Detect which cell encompasses the target text, then output its [x, y] center coordinate. 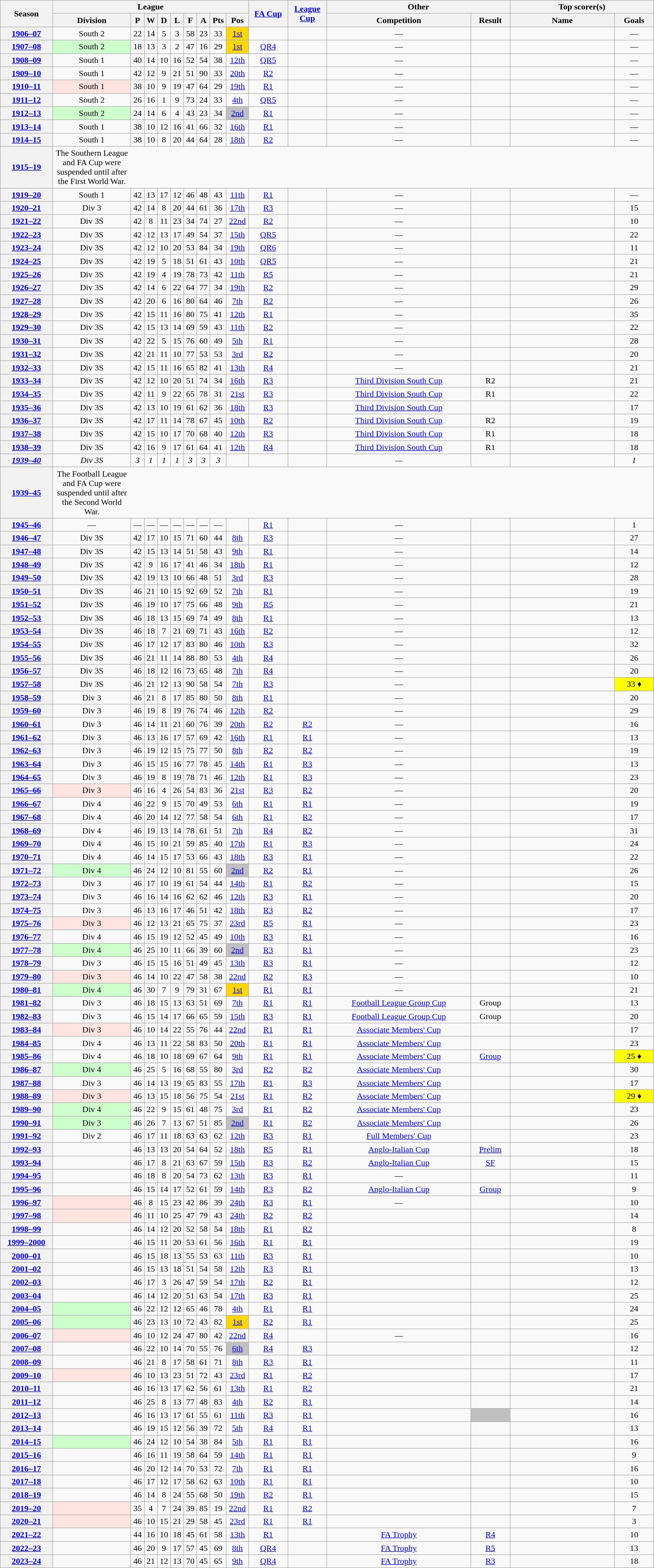
1963–64 [27, 764]
2000–01 [27, 1256]
88 [190, 657]
2020–21 [27, 1522]
SF [490, 1163]
33 ♦ [634, 684]
1972–73 [27, 884]
1994–95 [27, 1176]
1913–14 [27, 126]
2019–20 [27, 1508]
2017–18 [27, 1481]
2004–05 [27, 1309]
1933–34 [27, 381]
86 [204, 1202]
1996–97 [27, 1202]
Top scorer(s) [582, 7]
1934–35 [27, 394]
1907–08 [27, 47]
1906–07 [27, 34]
W [151, 20]
1950–51 [27, 591]
League [150, 7]
92 [190, 591]
Result [490, 20]
The Football League and FA Cup were suspended until after the Second World War. [92, 493]
1927–28 [27, 301]
2008–09 [27, 1362]
Prelim [490, 1149]
25 ♦ [634, 1056]
1993–94 [27, 1163]
L [177, 20]
1911–12 [27, 100]
1962–63 [27, 751]
1939–40 [27, 461]
2014–15 [27, 1442]
2005–06 [27, 1322]
1985–86 [27, 1056]
Goals [634, 20]
2016–17 [27, 1468]
1946–47 [27, 538]
1947–48 [27, 551]
1992–93 [27, 1149]
2007–08 [27, 1349]
1926–27 [27, 288]
2015–16 [27, 1455]
1999–2000 [27, 1242]
Pos [238, 20]
1920–21 [27, 208]
F [190, 20]
QR6 [268, 248]
Other [419, 7]
1980–81 [27, 990]
1945–46 [27, 525]
2018–19 [27, 1495]
1970–71 [27, 857]
1986–87 [27, 1069]
1978–79 [27, 963]
2022–23 [27, 1548]
1960–61 [27, 724]
1969–70 [27, 844]
1983–84 [27, 1030]
1949–50 [27, 578]
1908–09 [27, 60]
1968–69 [27, 830]
League Cup [307, 14]
The Southern League and FA Cup were suspended until after the First World War. [92, 167]
1948–49 [27, 565]
1981–82 [27, 1003]
D [164, 20]
1923–24 [27, 248]
1938–39 [27, 447]
1914–15 [27, 140]
Competition [399, 20]
1974–75 [27, 910]
1995–96 [27, 1189]
1975–76 [27, 923]
2013–14 [27, 1428]
1930–31 [27, 341]
A [204, 20]
1952–53 [27, 618]
P [138, 20]
1931–32 [27, 354]
1910–11 [27, 87]
1958–59 [27, 698]
2010–11 [27, 1389]
1987–88 [27, 1083]
Name [562, 20]
2006–07 [27, 1335]
1912–13 [27, 113]
2012–13 [27, 1415]
1922–23 [27, 235]
Pts [218, 20]
1955–56 [27, 657]
1982–83 [27, 1016]
1939–45 [27, 493]
2 [177, 47]
2023–24 [27, 1561]
1998–99 [27, 1229]
1935–36 [27, 407]
1937–38 [27, 434]
81 [190, 870]
1959–60 [27, 711]
1957–58 [27, 684]
1977–78 [27, 950]
Season [27, 14]
1984–85 [27, 1043]
1925–26 [27, 274]
1951–52 [27, 604]
29 ♦ [634, 1096]
1966–67 [27, 804]
1929–30 [27, 327]
2009–10 [27, 1375]
1988–89 [27, 1096]
2002–03 [27, 1282]
1954–55 [27, 644]
FA Cup [268, 14]
1919–20 [27, 194]
1956–57 [27, 671]
Division [92, 20]
1967–68 [27, 817]
1915–19 [27, 167]
1989–90 [27, 1110]
1961–62 [27, 737]
1936–37 [27, 421]
2021–22 [27, 1535]
1973–74 [27, 897]
1932–33 [27, 367]
2003–04 [27, 1296]
1909–10 [27, 73]
1924–25 [27, 261]
1964–65 [27, 777]
2001–02 [27, 1269]
Div 2 [92, 1136]
2011–12 [27, 1402]
1979–80 [27, 977]
1953–54 [27, 631]
1971–72 [27, 870]
Full Members' Cup [399, 1136]
1928–29 [27, 314]
1965–66 [27, 790]
1921–22 [27, 221]
1997–98 [27, 1216]
1991–92 [27, 1136]
1976–77 [27, 937]
1990–91 [27, 1123]
